Provide the (x, y) coordinate of the cell's center where the given text is located.  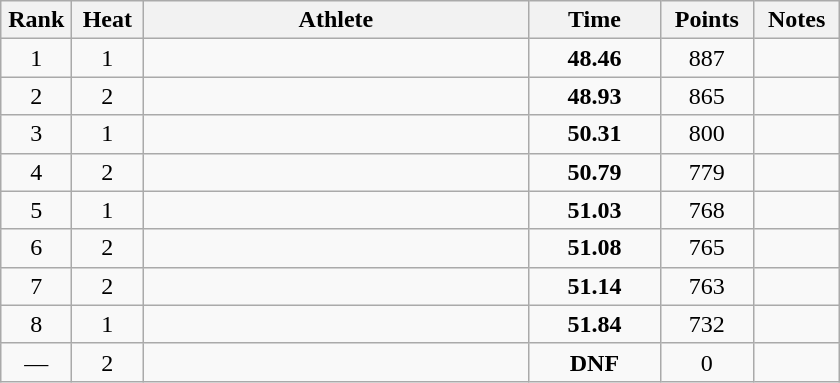
50.79 (594, 172)
4 (36, 172)
779 (707, 172)
Notes (797, 20)
Heat (108, 20)
763 (707, 286)
0 (707, 362)
768 (707, 210)
3 (36, 134)
48.46 (594, 58)
Points (707, 20)
Rank (36, 20)
765 (707, 248)
887 (707, 58)
6 (36, 248)
48.93 (594, 96)
51.84 (594, 324)
Athlete (336, 20)
865 (707, 96)
51.08 (594, 248)
5 (36, 210)
7 (36, 286)
DNF (594, 362)
8 (36, 324)
50.31 (594, 134)
Time (594, 20)
800 (707, 134)
— (36, 362)
51.03 (594, 210)
51.14 (594, 286)
732 (707, 324)
